Search for the cell housing the specified text and yield its [x, y] center coordinate. 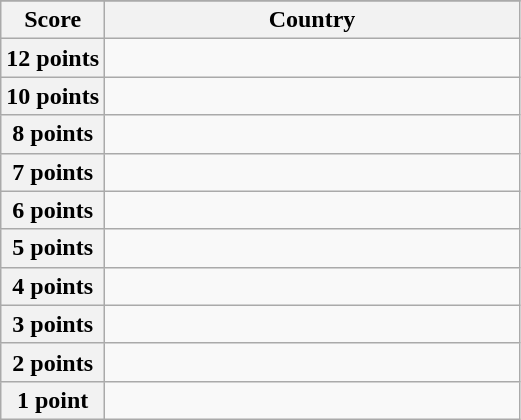
2 points [53, 362]
5 points [53, 248]
Country [312, 20]
10 points [53, 96]
8 points [53, 134]
3 points [53, 324]
Score [53, 20]
4 points [53, 286]
7 points [53, 172]
12 points [53, 58]
1 point [53, 400]
6 points [53, 210]
